For the text-containing cell, return its midpoint in (x, y) coordinate format. 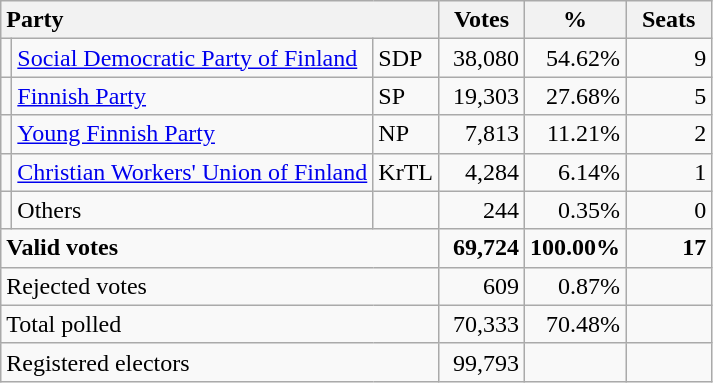
Young Finnish Party (192, 134)
17 (669, 248)
4,284 (482, 172)
2 (669, 134)
9 (669, 58)
Christian Workers' Union of Finland (192, 172)
Rejected votes (220, 286)
Total polled (220, 324)
Party (220, 20)
70.48% (576, 324)
70,333 (482, 324)
1 (669, 172)
NP (406, 134)
244 (482, 210)
Seats (669, 20)
Social Democratic Party of Finland (192, 58)
0 (669, 210)
0.35% (576, 210)
0.87% (576, 286)
99,793 (482, 362)
100.00% (576, 248)
Others (192, 210)
19,303 (482, 96)
Registered electors (220, 362)
7,813 (482, 134)
% (576, 20)
54.62% (576, 58)
Valid votes (220, 248)
38,080 (482, 58)
11.21% (576, 134)
Votes (482, 20)
KrTL (406, 172)
69,724 (482, 248)
SP (406, 96)
5 (669, 96)
SDP (406, 58)
27.68% (576, 96)
6.14% (576, 172)
Finnish Party (192, 96)
609 (482, 286)
